Search for the cell housing the specified text and yield its [x, y] center coordinate. 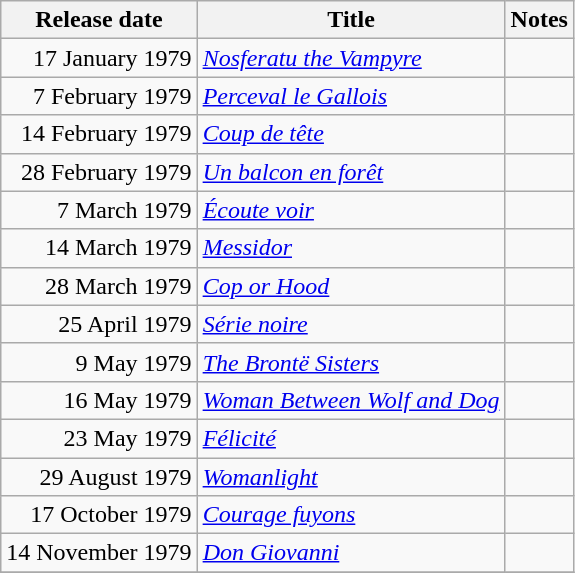
The Brontë Sisters [351, 362]
Title [351, 20]
14 February 1979 [99, 134]
Cop or Hood [351, 286]
29 August 1979 [99, 477]
Coup de tête [351, 134]
23 May 1979 [99, 438]
25 April 1979 [99, 324]
Womanlight [351, 477]
14 March 1979 [99, 248]
Série noire [351, 324]
17 January 1979 [99, 58]
Un balcon en forêt [351, 172]
16 May 1979 [99, 400]
17 October 1979 [99, 515]
28 March 1979 [99, 286]
Notes [539, 20]
Perceval le Gallois [351, 96]
Courage fuyons [351, 515]
28 February 1979 [99, 172]
Release date [99, 20]
Écoute voir [351, 210]
9 May 1979 [99, 362]
7 February 1979 [99, 96]
Nosferatu the Vampyre [351, 58]
Messidor [351, 248]
Woman Between Wolf and Dog [351, 400]
14 November 1979 [99, 553]
Félicité [351, 438]
7 March 1979 [99, 210]
Don Giovanni [351, 553]
